For the text-containing cell, return its midpoint in [x, y] coordinate format. 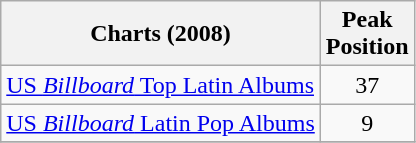
Charts (2008) [161, 34]
37 [367, 85]
US Billboard Top Latin Albums [161, 85]
PeakPosition [367, 34]
US Billboard Latin Pop Albums [161, 123]
9 [367, 123]
